Capture the cell that displays the provided text and extract its [x, y] central coordinate. 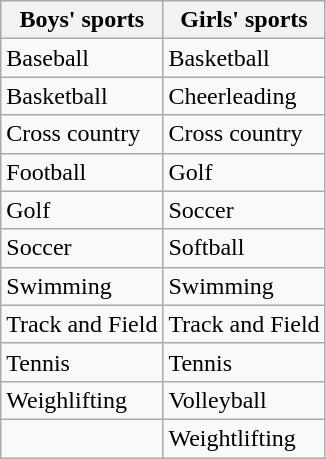
Baseball [82, 58]
Softball [244, 248]
Weightlifting [244, 438]
Football [82, 172]
Girls' sports [244, 20]
Boys' sports [82, 20]
Volleyball [244, 400]
Cheerleading [244, 96]
Weighlifting [82, 400]
